Search for the cell housing the specified text and yield its [X, Y] center coordinate. 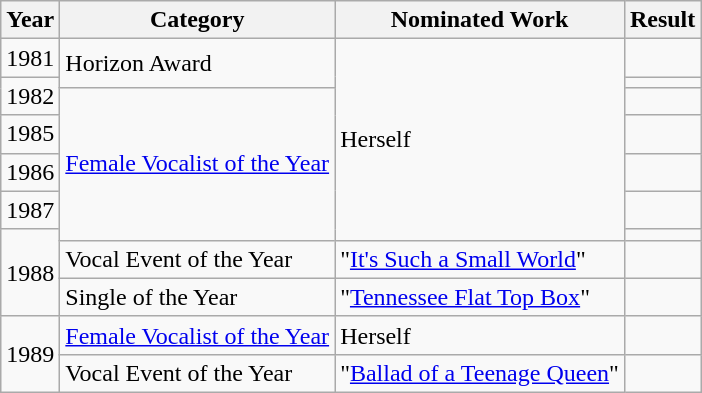
1985 [30, 134]
Horizon Award [198, 64]
1982 [30, 96]
1987 [30, 210]
Nominated Work [480, 20]
Single of the Year [198, 297]
"Ballad of a Teenage Queen" [480, 373]
1986 [30, 172]
1981 [30, 58]
"Tennessee Flat Top Box" [480, 297]
"It's Such a Small World" [480, 259]
Year [30, 20]
Result [662, 20]
1988 [30, 272]
Category [198, 20]
1989 [30, 354]
